Determine the [X, Y] coordinate at the center of the cell enclosing the given text.  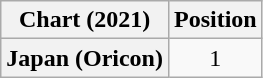
Japan (Oricon) [85, 58]
Chart (2021) [85, 20]
Position [215, 20]
1 [215, 58]
